For the text-containing cell, return its midpoint in [x, y] coordinate format. 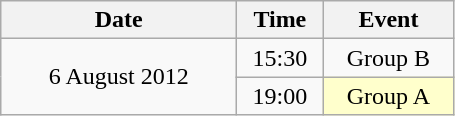
6 August 2012 [119, 77]
Event [388, 20]
19:00 [280, 96]
Time [280, 20]
Date [119, 20]
Group A [388, 96]
Group B [388, 58]
15:30 [280, 58]
